Pinpoint the cell where the given text exists, returning its [X, Y] midpoint coordinate. 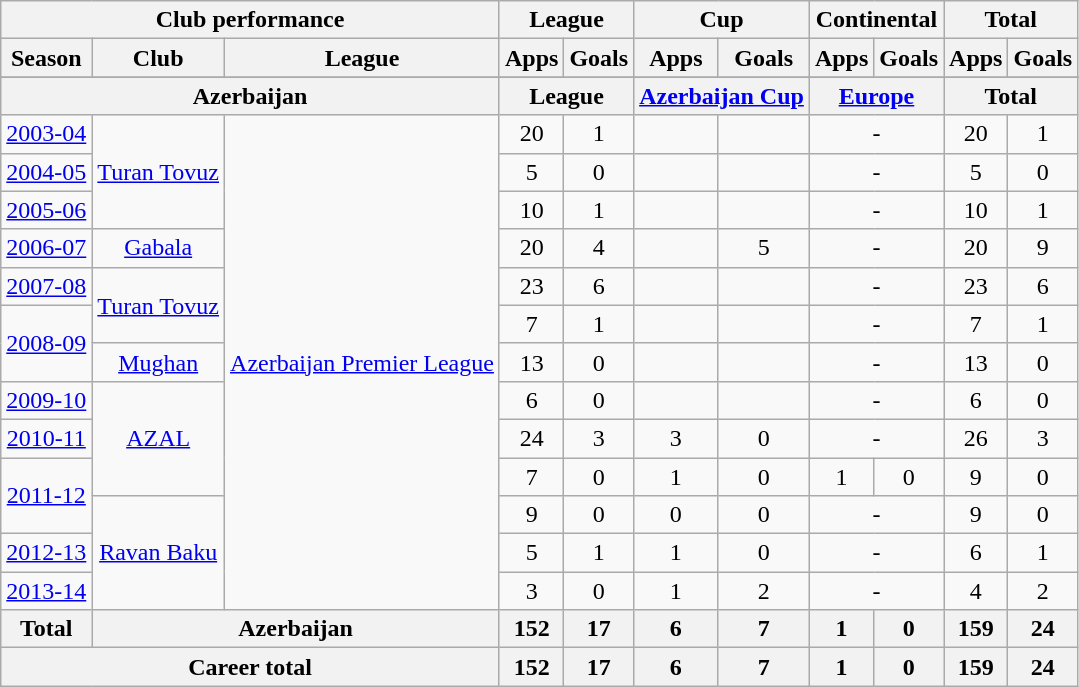
2011-12 [46, 496]
26 [976, 438]
2010-11 [46, 438]
Continental [876, 20]
AZAL [158, 438]
Azerbaijan Premier League [362, 362]
2008-09 [46, 343]
Season [46, 58]
2007-08 [46, 286]
Ravan Baku [158, 553]
Gabala [158, 248]
Career total [250, 667]
2013-14 [46, 591]
Mughan [158, 362]
2012-13 [46, 553]
2005-06 [46, 210]
2004-05 [46, 172]
Europe [876, 96]
2006-07 [46, 248]
Club performance [250, 20]
2009-10 [46, 400]
Azerbaijan Cup [722, 96]
2003-04 [46, 134]
Cup [722, 20]
Club [158, 58]
